Provide the (x, y) coordinate of the cell's center where the given text is located.  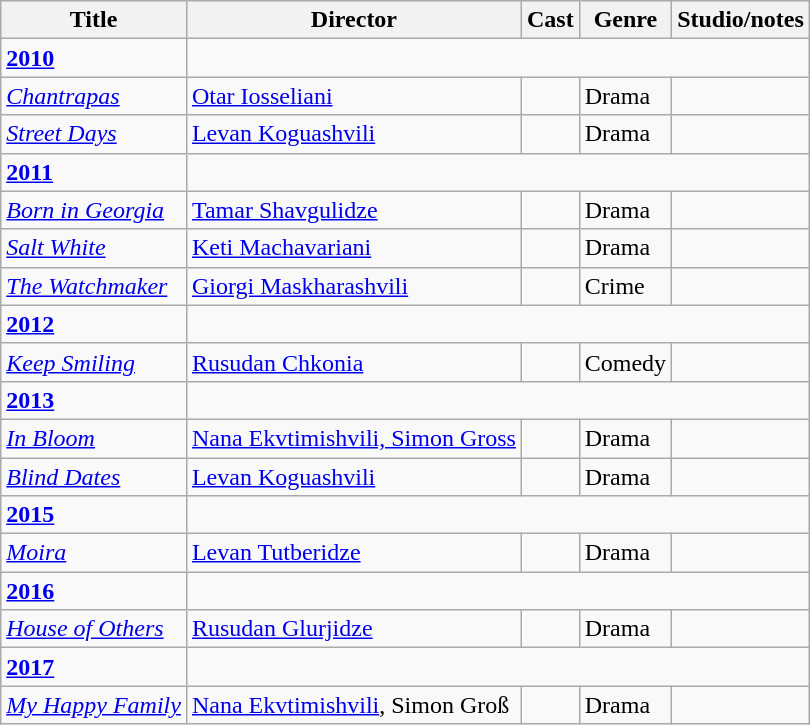
Keep Smiling (94, 362)
Salt White (94, 248)
Comedy (625, 362)
Director (354, 20)
Rusudan Chkonia (354, 362)
Street Days (94, 134)
Cast (550, 20)
Born in Georgia (94, 210)
2016 (94, 591)
Rusudan Glurjidze (354, 629)
My Happy Family (94, 705)
Levan Tutberidze (354, 553)
Blind Dates (94, 477)
Giorgi Maskharashvili (354, 286)
2015 (94, 515)
The Watchmaker (94, 286)
Tamar Shavgulidze (354, 210)
Moira (94, 553)
In Bloom (94, 438)
Keti Machavariani (354, 248)
Crime (625, 286)
Nana Ekvtimishvili, Simon Groß (354, 705)
2011 (94, 172)
2010 (94, 58)
Chantrapas (94, 96)
Studio/notes (741, 20)
Nana Ekvtimishvili, Simon Gross (354, 438)
2012 (94, 324)
House of Others (94, 629)
Title (94, 20)
2017 (94, 667)
2013 (94, 400)
Otar Iosseliani (354, 96)
Genre (625, 20)
